Provide the (X, Y) coordinate of the cell's center where the given text is located.  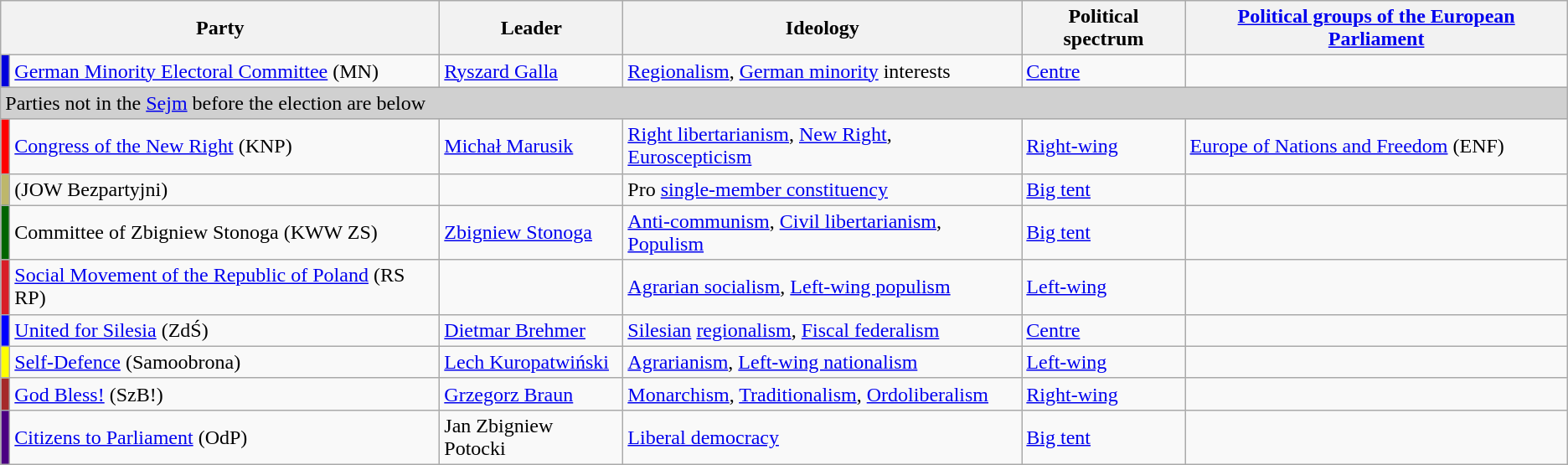
God Bless! (SzB!) (224, 394)
Parties not in the Sejm before the election are below (784, 103)
Ideology (823, 28)
Grzegorz Braun (531, 394)
Agrarian socialism, Left-wing populism (823, 287)
Dietmar Brehmer (531, 330)
Political groups of the European Parliament (1376, 28)
Monarchism, Traditionalism, Ordoliberalism (823, 394)
Congress of the New Right (KNP) (224, 146)
German Minority Electoral Committee (MN) (224, 71)
Political spectrum (1104, 28)
Citizens to Parliament (OdP) (224, 437)
Michał Marusik (531, 146)
Right libertarianism, New Right, Euroscepticism (823, 146)
Lech Kuropatwiński (531, 362)
Committee of Zbigniew Stonoga (KWW ZS) (224, 233)
Ryszard Galla (531, 71)
Anti-communism, Civil libertarianism, Populism (823, 233)
Europe of Nations and Freedom (ENF) (1376, 146)
United for Silesia (ZdŚ) (224, 330)
Liberal democracy (823, 437)
Pro single-member constituency (823, 189)
Regionalism, German minority interests (823, 71)
(JOW Bezpartyjni) (224, 189)
Party (220, 28)
Leader (531, 28)
Social Movement of the Republic of Poland (RS RP) (224, 287)
Jan Zbigniew Potocki (531, 437)
Self-Defence (Samoobrona) (224, 362)
Agrarianism, Left-wing nationalism (823, 362)
Zbigniew Stonoga (531, 233)
Silesian regionalism, Fiscal federalism (823, 330)
